Output the (X, Y) coordinate of the center of the cell containing the given text.  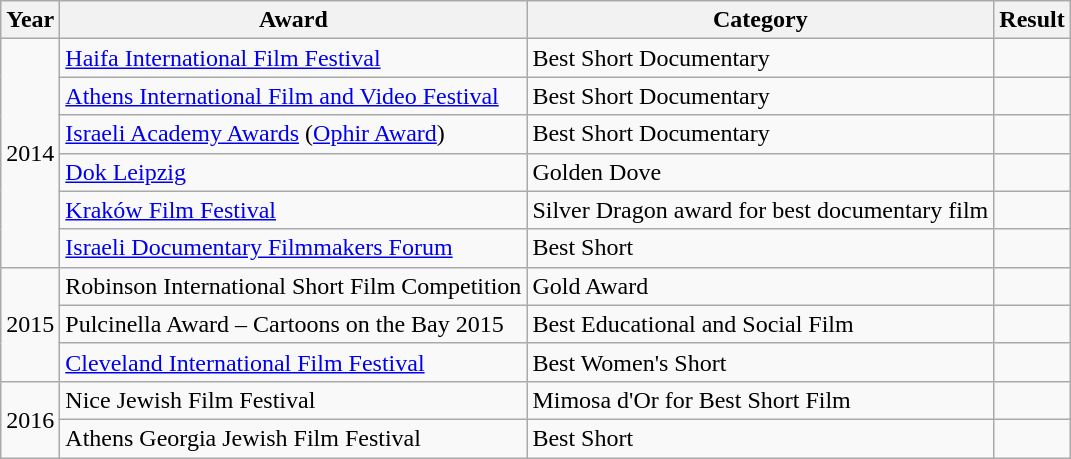
Haifa International Film Festival (294, 58)
Result (1032, 20)
Cleveland International Film Festival (294, 362)
Athens International Film and Video Festival (294, 96)
Athens Georgia Jewish Film Festival (294, 438)
Best Educational and Social Film (760, 324)
Robinson International Short Film Competition (294, 286)
Pulcinella Award – Cartoons on the Bay 2015 (294, 324)
Silver Dragon award for best documentary film (760, 210)
2016 (30, 419)
Best Women's Short (760, 362)
Israeli Documentary Filmmakers Forum (294, 248)
Category (760, 20)
Year (30, 20)
2015 (30, 324)
Kraków Film Festival (294, 210)
2014 (30, 153)
Dok Leipzig (294, 172)
Israeli Academy Awards (Ophir Award) (294, 134)
Gold Award (760, 286)
Mimosa d'Or for Best Short Film (760, 400)
Nice Jewish Film Festival (294, 400)
Award (294, 20)
Golden Dove (760, 172)
